Locate the cell with the specified text and output its [x, y] center coordinate. 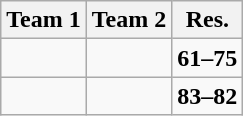
Team 1 [44, 20]
Res. [208, 20]
83–82 [208, 96]
61–75 [208, 58]
Team 2 [129, 20]
